Output the (X, Y) coordinate of the center of the cell containing the given text.  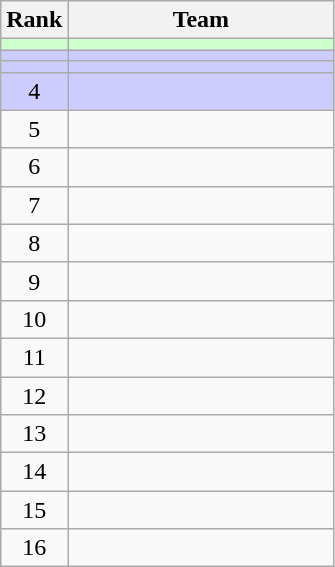
16 (34, 548)
8 (34, 243)
14 (34, 472)
11 (34, 357)
Team (201, 20)
15 (34, 510)
10 (34, 319)
4 (34, 91)
Rank (34, 20)
5 (34, 129)
7 (34, 205)
6 (34, 167)
13 (34, 434)
12 (34, 395)
9 (34, 281)
